Detect which cell encompasses the target text, then output its [X, Y] center coordinate. 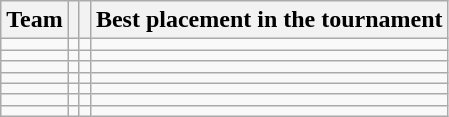
Best placement in the tournament [269, 20]
Team [35, 20]
